Pinpoint the cell where the given text exists, returning its [x, y] midpoint coordinate. 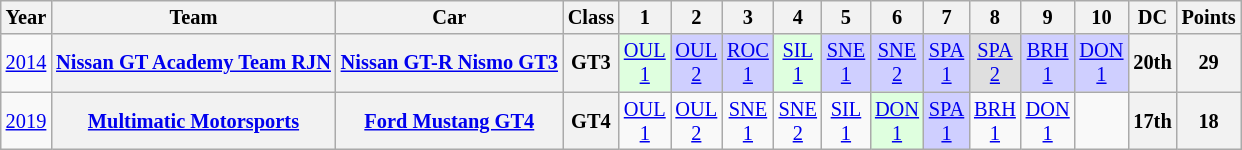
29 [1209, 63]
20th [1152, 63]
18 [1209, 121]
2014 [26, 63]
7 [946, 17]
17th [1152, 121]
GT3 [591, 63]
1 [645, 17]
Ford Mustang GT4 [450, 121]
2019 [26, 121]
Nissan GT-R Nismo GT3 [450, 63]
DC [1152, 17]
GT4 [591, 121]
9 [1048, 17]
2 [697, 17]
Class [591, 17]
Year [26, 17]
6 [897, 17]
Team [194, 17]
Points [1209, 17]
8 [995, 17]
Car [450, 17]
Multimatic Motorsports [194, 121]
4 [798, 17]
10 [1102, 17]
Nissan GT Academy Team RJN [194, 63]
ROC1 [748, 63]
5 [846, 17]
3 [748, 17]
SPA2 [995, 63]
